Determine the [x, y] coordinate at the center of the cell enclosing the given text.  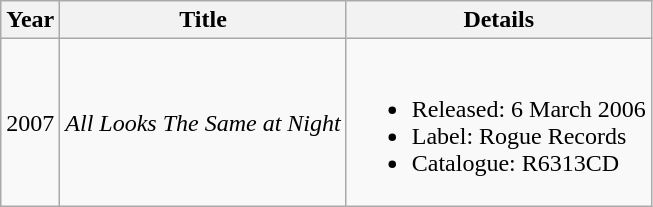
Title [203, 20]
Details [498, 20]
Year [30, 20]
All Looks The Same at Night [203, 122]
2007 [30, 122]
Released: 6 March 2006Label: Rogue RecordsCatalogue: R6313CD [498, 122]
